Determine the [x, y] coordinate at the center of the cell enclosing the given text.  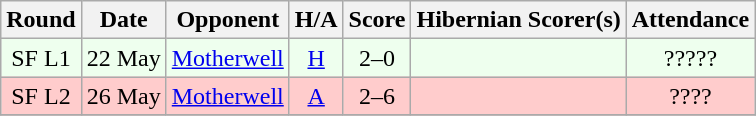
26 May [124, 96]
Opponent [228, 20]
2–0 [377, 58]
Score [377, 20]
H/A [316, 20]
Hibernian Scorer(s) [518, 20]
SF L2 [41, 96]
A [316, 96]
Round [41, 20]
SF L1 [41, 58]
22 May [124, 58]
???? [690, 96]
????? [690, 58]
H [316, 58]
Date [124, 20]
2–6 [377, 96]
Attendance [690, 20]
